Provide the [X, Y] coordinate of the cell's center where the given text is located.  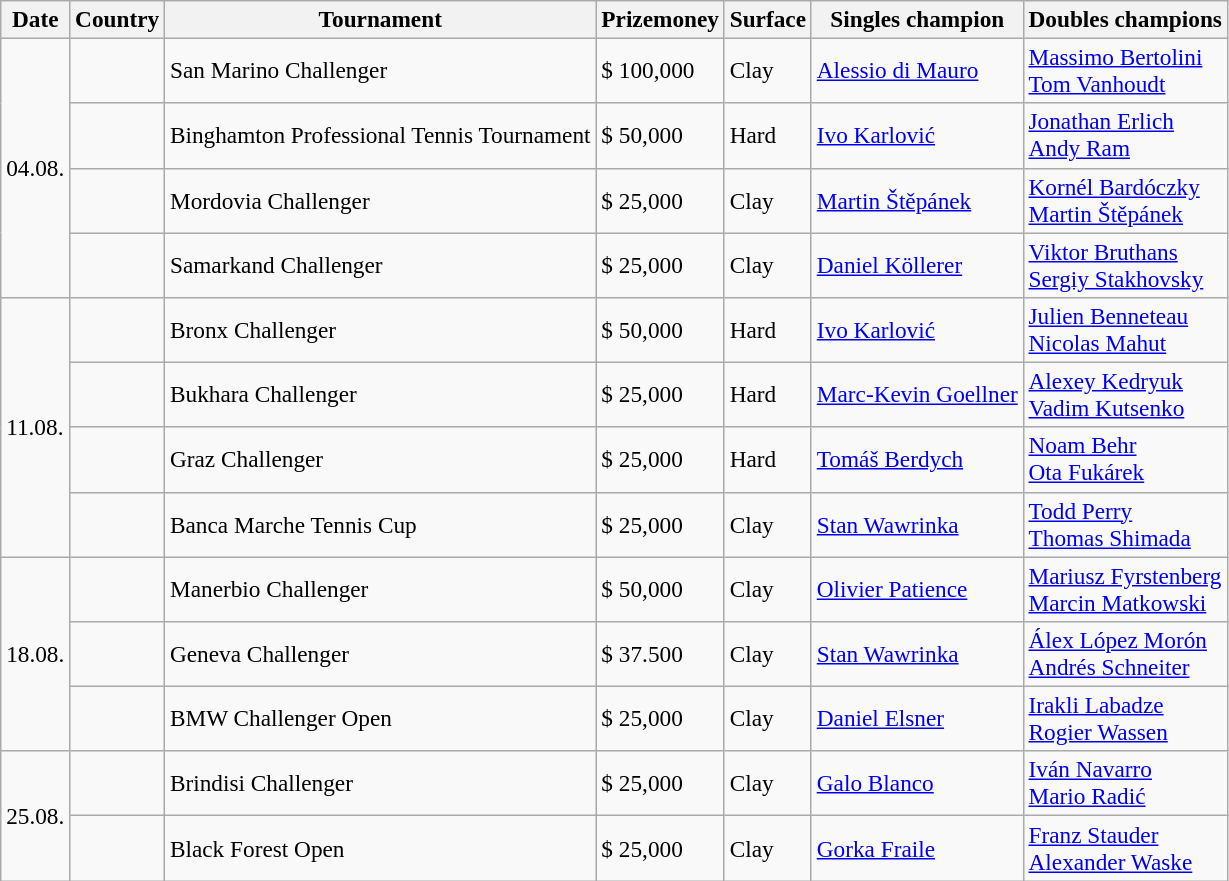
Viktor Bruthans Sergiy Stakhovsky [1125, 264]
Galo Blanco [917, 784]
Bronx Challenger [380, 330]
Mordovia Challenger [380, 200]
Tomáš Berdych [917, 460]
San Marino Challenger [380, 70]
Date [36, 19]
Tournament [380, 19]
Alexey Kedryuk Vadim Kutsenko [1125, 394]
Doubles champions [1125, 19]
Alessio di Mauro [917, 70]
Jonathan Erlich Andy Ram [1125, 136]
Noam Behr Ota Fukárek [1125, 460]
Brindisi Challenger [380, 784]
$ 100,000 [660, 70]
Iván Navarro Mario Radić [1125, 784]
Manerbio Challenger [380, 588]
Daniel Köllerer [917, 264]
11.08. [36, 426]
Marc-Kevin Goellner [917, 394]
Massimo Bertolini Tom Vanhoudt [1125, 70]
Singles champion [917, 19]
Banca Marche Tennis Cup [380, 524]
Álex López Morón Andrés Schneiter [1125, 654]
Surface [768, 19]
Mariusz Fyrstenberg Marcin Matkowski [1125, 588]
Franz Stauder Alexander Waske [1125, 848]
Bukhara Challenger [380, 394]
Country [118, 19]
Daniel Elsner [917, 718]
Black Forest Open [380, 848]
Irakli Labadze Rogier Wassen [1125, 718]
25.08. [36, 816]
Samarkand Challenger [380, 264]
Gorka Fraile [917, 848]
Olivier Patience [917, 588]
Geneva Challenger [380, 654]
$ 37.500 [660, 654]
Kornél Bardóczky Martin Štěpánek [1125, 200]
Todd Perry Thomas Shimada [1125, 524]
04.08. [36, 168]
Binghamton Professional Tennis Tournament [380, 136]
Graz Challenger [380, 460]
Julien Benneteau Nicolas Mahut [1125, 330]
Martin Štěpánek [917, 200]
18.08. [36, 653]
Prizemoney [660, 19]
BMW Challenger Open [380, 718]
